Scan for the cell matching the given text and deliver its (x, y) coordinate at center. 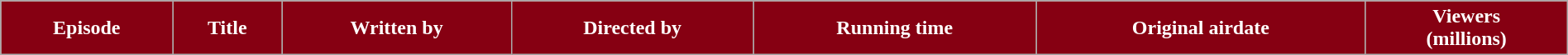
Running time (895, 28)
Viewers(millions) (1466, 28)
Directed by (632, 28)
Original airdate (1201, 28)
Title (227, 28)
Episode (87, 28)
Written by (397, 28)
